Extract the [X, Y] coordinate from the center of the cell holding the provided text.  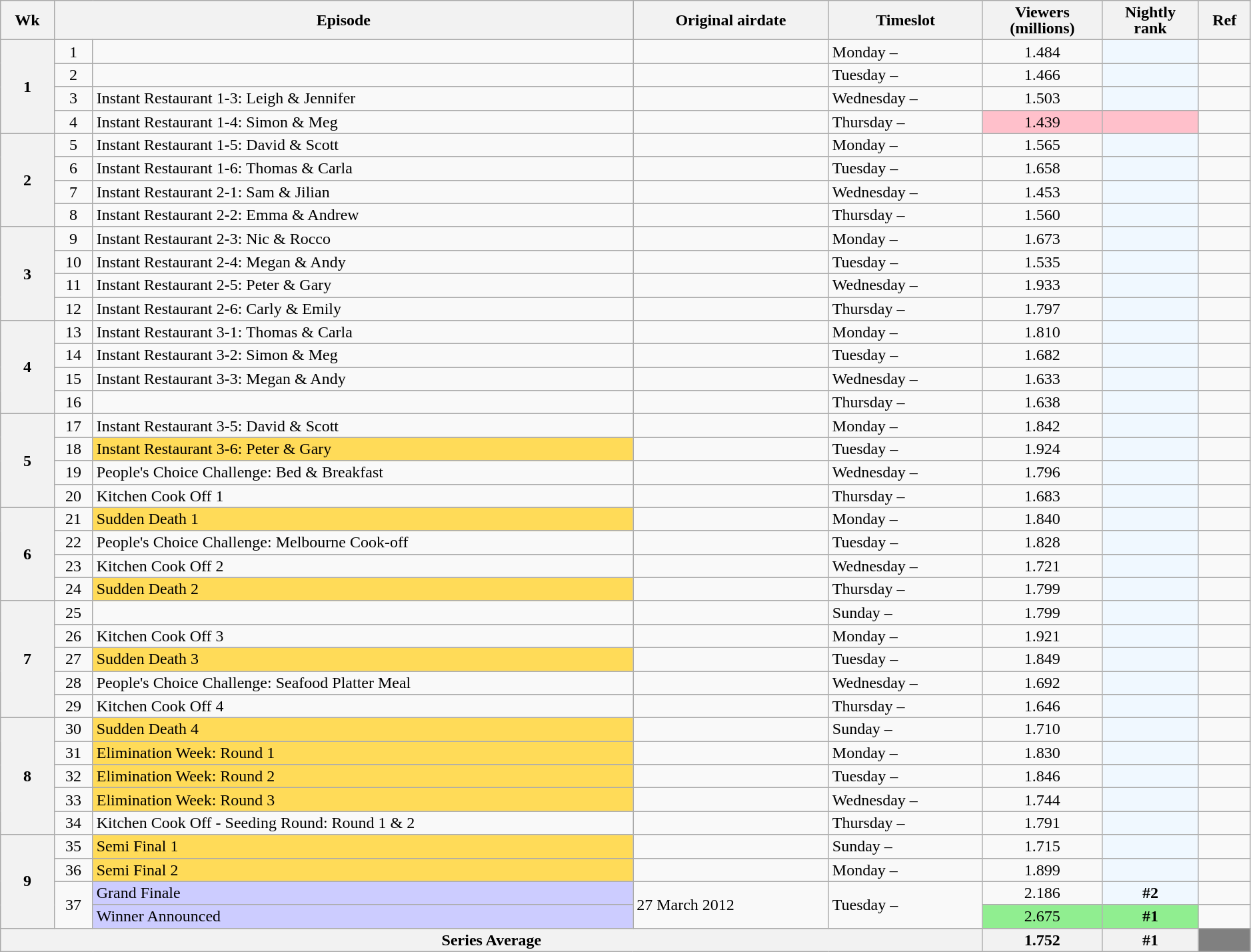
1.840 [1042, 519]
Timeslot [905, 20]
1.715 [1042, 847]
32 [73, 776]
1.828 [1042, 543]
1.721 [1042, 565]
14 [73, 356]
17 [73, 425]
1.846 [1042, 776]
Viewers(millions) [1042, 20]
11 [73, 285]
15 [73, 379]
35 [73, 847]
Semi Final 1 [363, 847]
Sudden Death 2 [363, 589]
Sudden Death 4 [363, 729]
Grand Finale [363, 893]
33 [73, 800]
27 March 2012 [731, 905]
1.484 [1042, 52]
Series Average [492, 940]
1.791 [1042, 823]
27 [73, 659]
1.658 [1042, 168]
Instant Restaurant 1-6: Thomas & Carla [363, 168]
Instant Restaurant 1-3: Leigh & Jennifer [363, 99]
Instant Restaurant 1-4: Simon & Meg [363, 121]
Instant Restaurant 3-3: Megan & Andy [363, 379]
1.842 [1042, 425]
Instant Restaurant 2-1: Sam & Jilian [363, 192]
Semi Final 2 [363, 869]
21 [73, 519]
24 [73, 589]
Kitchen Cook Off 4 [363, 707]
23 [73, 565]
26 [73, 636]
19 [73, 472]
1.752 [1042, 940]
25 [73, 612]
#2 [1150, 893]
1.849 [1042, 659]
1.560 [1042, 215]
1.503 [1042, 99]
1.797 [1042, 309]
Kitchen Cook Off 1 [363, 496]
Kitchen Cook Off 2 [363, 565]
37 [73, 905]
Wk [27, 20]
Elimination Week: Round 1 [363, 753]
Nightlyrank [1150, 20]
1.810 [1042, 332]
Ref [1224, 20]
Kitchen Cook Off - Seeding Round: Round 1 & 2 [363, 823]
1.933 [1042, 285]
34 [73, 823]
18 [73, 449]
28 [73, 683]
Instant Restaurant 2-6: Carly & Emily [363, 309]
20 [73, 496]
Instant Restaurant 2-4: Megan & Andy [363, 261]
12 [73, 309]
1.692 [1042, 683]
1.796 [1042, 472]
22 [73, 543]
Kitchen Cook Off 3 [363, 636]
1.453 [1042, 192]
1.439 [1042, 121]
Instant Restaurant 3-5: David & Scott [363, 425]
1.683 [1042, 496]
Winner Announced [363, 916]
Original airdate [731, 20]
30 [73, 729]
Elimination Week: Round 3 [363, 800]
2.675 [1042, 916]
1.633 [1042, 379]
1.673 [1042, 239]
Instant Restaurant 2-2: Emma & Andrew [363, 215]
People's Choice Challenge: Melbourne Cook-off [363, 543]
29 [73, 707]
1.924 [1042, 449]
Instant Restaurant 3-1: Thomas & Carla [363, 332]
Sudden Death 3 [363, 659]
Instant Restaurant 3-2: Simon & Meg [363, 356]
1.682 [1042, 356]
Instant Restaurant 2-5: Peter & Gary [363, 285]
Instant Restaurant 1-5: David & Scott [363, 145]
Episode [344, 20]
1.638 [1042, 403]
1.565 [1042, 145]
2.186 [1042, 893]
Elimination Week: Round 2 [363, 776]
1.830 [1042, 753]
1.921 [1042, 636]
1.710 [1042, 729]
People's Choice Challenge: Bed & Breakfast [363, 472]
Instant Restaurant 3-6: Peter & Gary [363, 449]
13 [73, 332]
Sudden Death 1 [363, 519]
36 [73, 869]
1.899 [1042, 869]
10 [73, 261]
People's Choice Challenge: Seafood Platter Meal [363, 683]
1.744 [1042, 800]
1.466 [1042, 75]
16 [73, 403]
1.646 [1042, 707]
31 [73, 753]
1.535 [1042, 261]
Instant Restaurant 2-3: Nic & Rocco [363, 239]
